Determine the (x, y) coordinate at the center of the cell enclosing the given text.  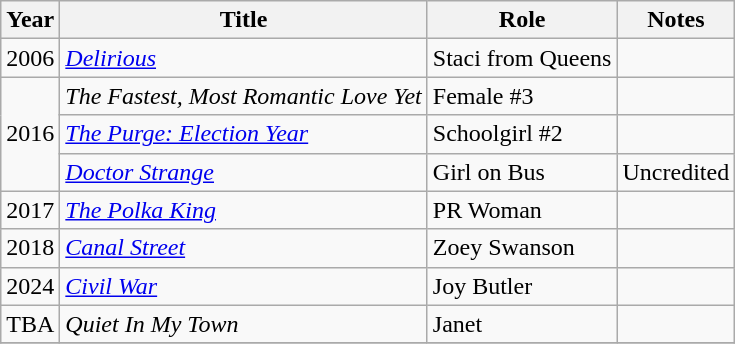
Female #3 (522, 96)
The Polka King (244, 210)
Janet (522, 324)
Schoolgirl #2 (522, 134)
The Fastest, Most Romantic Love Yet (244, 96)
The Purge: Election Year (244, 134)
Year (30, 20)
TBA (30, 324)
Zoey Swanson (522, 248)
Staci from Queens (522, 58)
2018 (30, 248)
Title (244, 20)
Role (522, 20)
2006 (30, 58)
2017 (30, 210)
Civil War (244, 286)
2016 (30, 134)
Joy Butler (522, 286)
Canal Street (244, 248)
Delirious (244, 58)
PR Woman (522, 210)
Quiet In My Town (244, 324)
Girl on Bus (522, 172)
2024 (30, 286)
Notes (676, 20)
Uncredited (676, 172)
Doctor Strange (244, 172)
